Find where the given text appears and provide that cell's center as [x, y] coordinate. 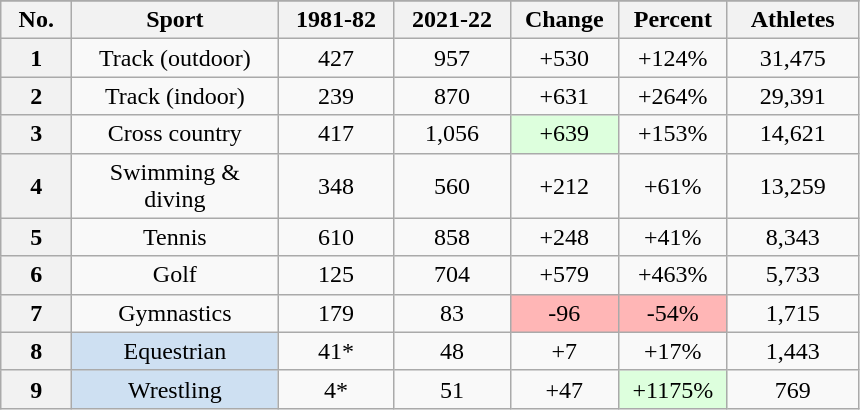
13,259 [792, 186]
-54% [674, 313]
3 [36, 134]
51 [452, 389]
6 [36, 275]
+530 [564, 58]
No. [36, 20]
1,443 [792, 351]
179 [336, 313]
Track (outdoor) [175, 58]
1,715 [792, 313]
Cross country [175, 134]
769 [792, 389]
8,343 [792, 237]
+248 [564, 237]
-96 [564, 313]
Tennis [175, 237]
+631 [564, 96]
+639 [564, 134]
1981-82 [336, 20]
Golf [175, 275]
31,475 [792, 58]
1 [36, 58]
41* [336, 351]
7 [36, 313]
4 [36, 186]
5 [36, 237]
239 [336, 96]
5,733 [792, 275]
427 [336, 58]
870 [452, 96]
2 [36, 96]
Swimming & diving [175, 186]
+212 [564, 186]
704 [452, 275]
+1175% [674, 389]
Change [564, 20]
+264% [674, 96]
9 [36, 389]
560 [452, 186]
Gymnastics [175, 313]
48 [452, 351]
610 [336, 237]
348 [336, 186]
14,621 [792, 134]
Track (indoor) [175, 96]
+579 [564, 275]
4* [336, 389]
Wrestling [175, 389]
417 [336, 134]
+124% [674, 58]
+47 [564, 389]
+41% [674, 237]
+17% [674, 351]
+463% [674, 275]
29,391 [792, 96]
1,056 [452, 134]
957 [452, 58]
125 [336, 275]
83 [452, 313]
Athletes [792, 20]
858 [452, 237]
+153% [674, 134]
Equestrian [175, 351]
8 [36, 351]
+61% [674, 186]
+7 [564, 351]
Sport [175, 20]
2021-22 [452, 20]
Percent [674, 20]
